Detect which cell encompasses the target text, then output its (x, y) center coordinate. 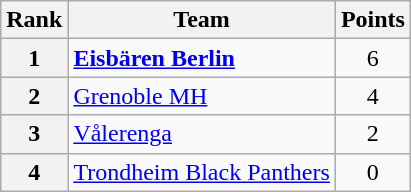
Trondheim Black Panthers (202, 172)
Team (202, 20)
Points (372, 20)
1 (34, 58)
Eisbären Berlin (202, 58)
3 (34, 134)
Grenoble MH (202, 96)
Vålerenga (202, 134)
0 (372, 172)
6 (372, 58)
Rank (34, 20)
